Pinpoint the cell where the given text exists, returning its [x, y] midpoint coordinate. 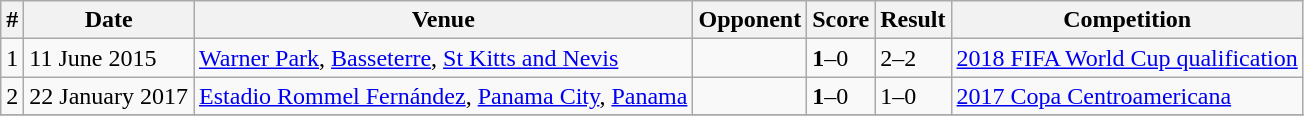
Warner Park, Basseterre, St Kitts and Nevis [444, 58]
2017 Copa Centroamericana [1127, 96]
1 [12, 58]
Opponent [750, 20]
Estadio Rommel Fernández, Panama City, Panama [444, 96]
# [12, 20]
11 June 2015 [109, 58]
Result [913, 20]
2 [12, 96]
2018 FIFA World Cup qualification [1127, 58]
2–2 [913, 58]
Competition [1127, 20]
22 January 2017 [109, 96]
Date [109, 20]
Venue [444, 20]
Score [841, 20]
